Determine the [x, y] coordinate at the center of the cell enclosing the given text.  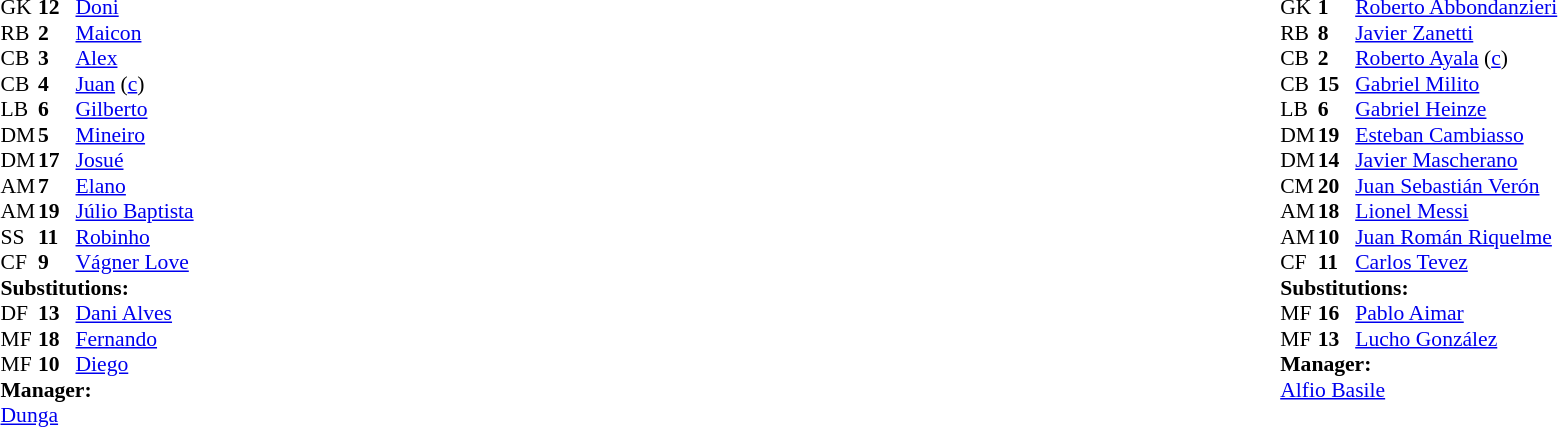
DF [19, 313]
Gilberto [135, 109]
17 [57, 161]
Maicon [135, 33]
Robinho [135, 237]
Juan Sebastián Verón [1456, 186]
SS [19, 237]
20 [1337, 186]
Juan (c) [135, 84]
8 [1337, 33]
Juan Román Riquelme [1456, 237]
9 [57, 263]
3 [57, 59]
Javier Mascherano [1456, 161]
Alex [135, 59]
Diego [135, 365]
Josué [135, 161]
4 [57, 84]
Lucho González [1456, 339]
Lionel Messi [1456, 211]
Dani Alves [135, 313]
Alfio Basile [1418, 390]
Vágner Love [135, 263]
Javier Zanetti [1456, 33]
Gabriel Milito [1456, 84]
7 [57, 186]
Gabriel Heinze [1456, 109]
Elano [135, 186]
15 [1337, 84]
CM [1299, 186]
Júlio Baptista [135, 211]
Carlos Tevez [1456, 263]
16 [1337, 313]
Esteban Cambiasso [1456, 135]
Mineiro [135, 135]
14 [1337, 161]
Roberto Ayala (c) [1456, 59]
5 [57, 135]
Pablo Aimar [1456, 313]
Fernando [135, 339]
